Extract the (X, Y) coordinate from the center of the cell holding the provided text.  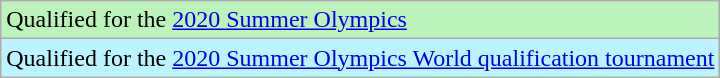
Qualified for the 2020 Summer Olympics World qualification tournament (360, 58)
Qualified for the 2020 Summer Olympics (360, 20)
